Search for the cell housing the specified text and yield its (X, Y) center coordinate. 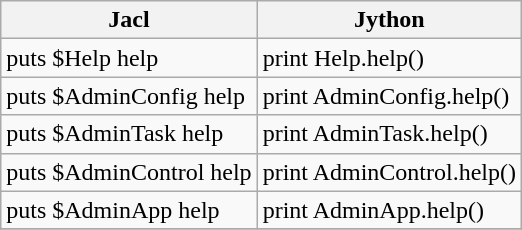
puts $AdminApp help (129, 210)
puts $AdminTask help (129, 134)
puts $Help help (129, 58)
print AdminApp.help() (389, 210)
print AdminConfig.help() (389, 96)
print AdminTask.help() (389, 134)
puts $AdminConfig help (129, 96)
Jython (389, 20)
print AdminControl.help() (389, 172)
print Help.help() (389, 58)
puts $AdminControl help (129, 172)
Jacl (129, 20)
